Detect which cell encompasses the target text, then output its [X, Y] center coordinate. 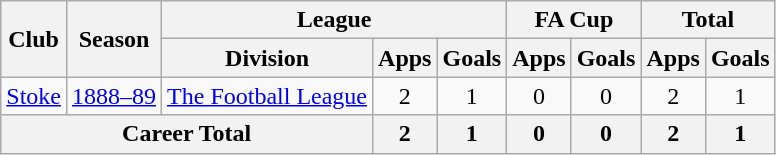
Division [268, 58]
1888–89 [114, 96]
League [334, 20]
FA Cup [574, 20]
Club [34, 39]
Career Total [187, 134]
Season [114, 39]
Stoke [34, 96]
Total [708, 20]
The Football League [268, 96]
